Identify which cell holds the provided text, then report its [X, Y] central coordinate. 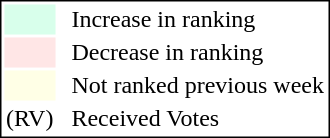
Increase in ranking [198, 19]
Decrease in ranking [198, 53]
Received Votes [198, 119]
(RV) [29, 119]
Not ranked previous week [198, 85]
